Return the (x, y) coordinate for the center point of the cell that contains the specified text.  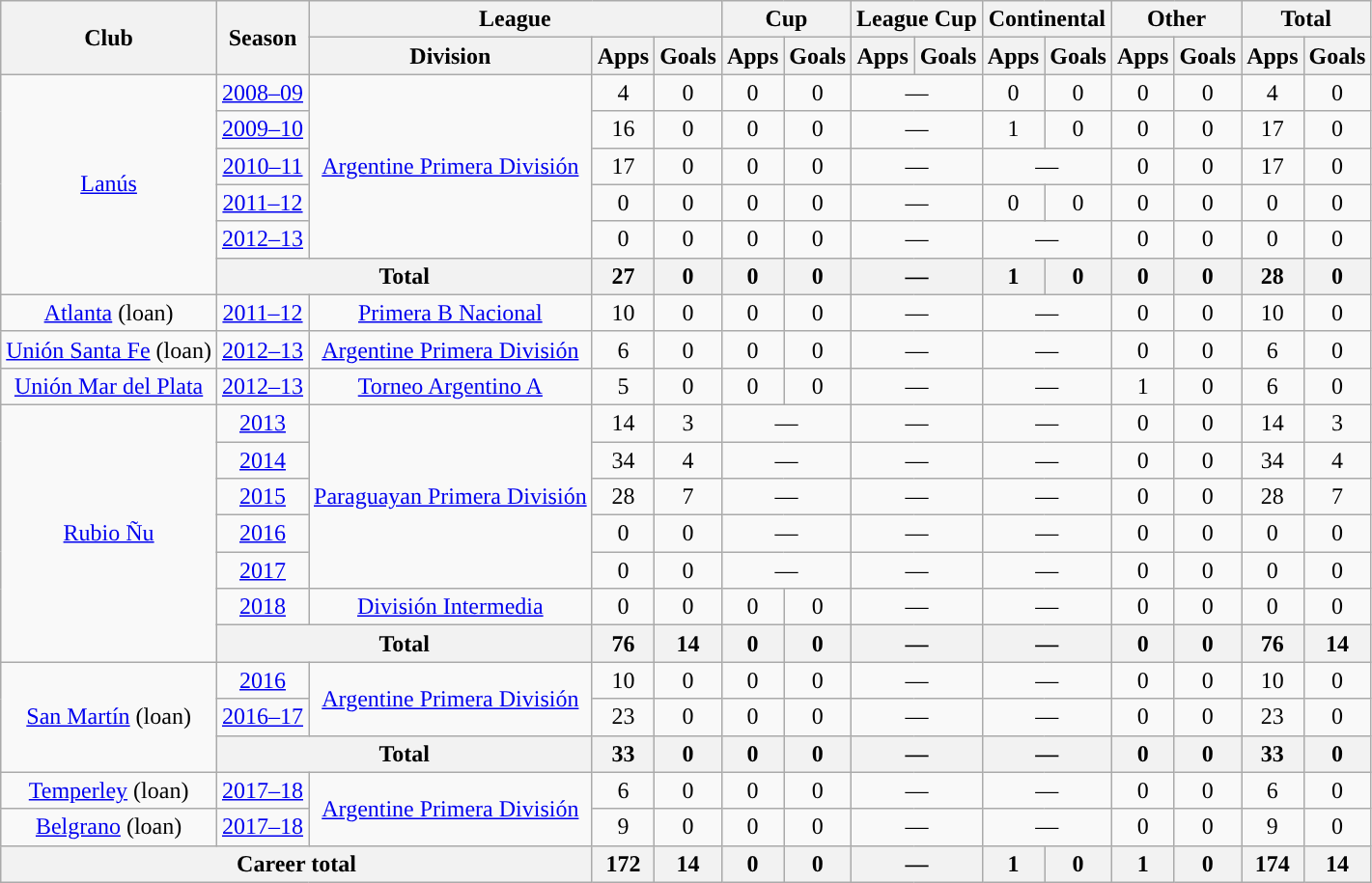
2009–10 (263, 129)
Division (451, 56)
2015 (263, 497)
16 (623, 129)
Primera B Nacional (451, 313)
Career total (296, 864)
172 (623, 864)
27 (623, 276)
Torneo Argentino A (451, 386)
Season (263, 38)
2017 (263, 570)
2010–11 (263, 166)
Atlanta (loan) (109, 313)
Belgrano (loan) (109, 827)
Club (109, 38)
Lanús (109, 184)
Continental (1047, 19)
Other (1176, 19)
2016–17 (263, 717)
San Martín (loan) (109, 717)
174 (1273, 864)
Rubio Ñu (109, 533)
League Cup (917, 19)
Unión Santa Fe (loan) (109, 349)
2008–09 (263, 93)
5 (623, 386)
División Intermedia (451, 607)
2018 (263, 607)
Cup (786, 19)
2013 (263, 423)
League (516, 19)
Unión Mar del Plata (109, 386)
2014 (263, 460)
Temperley (loan) (109, 790)
Paraguayan Primera División (451, 496)
